Detect which cell encompasses the target text, then output its [x, y] center coordinate. 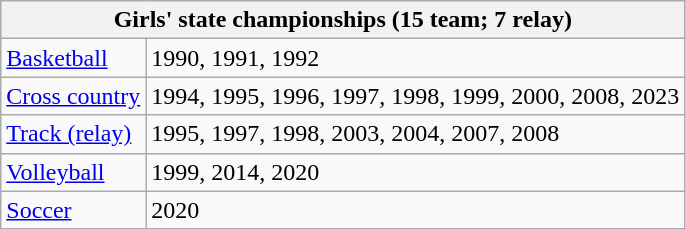
1995, 1997, 1998, 2003, 2004, 2007, 2008 [416, 134]
Track (relay) [74, 134]
Basketball [74, 58]
Soccer [74, 210]
Cross country [74, 96]
Girls' state championships (15 team; 7 relay) [343, 20]
1990, 1991, 1992 [416, 58]
1999, 2014, 2020 [416, 172]
Volleyball [74, 172]
2020 [416, 210]
1994, 1995, 1996, 1997, 1998, 1999, 2000, 2008, 2023 [416, 96]
